From the cell containing the given text, extract its center point as [x, y] coordinate. 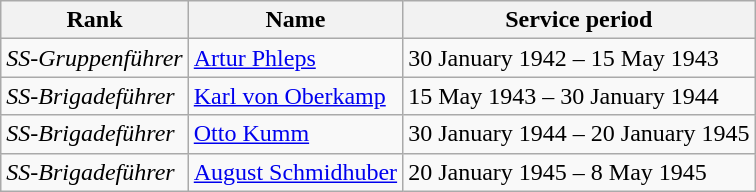
30 January 1942 – 15 May 1943 [579, 58]
30 January 1944 – 20 January 1945 [579, 134]
Name [295, 20]
15 May 1943 – 30 January 1944 [579, 96]
Otto Kumm [295, 134]
SS-Gruppenführer [95, 58]
August Schmidhuber [295, 172]
Rank [95, 20]
Karl von Oberkamp [295, 96]
Artur Phleps [295, 58]
Service period [579, 20]
20 January 1945 – 8 May 1945 [579, 172]
